Capture the cell that displays the provided text and extract its [X, Y] central coordinate. 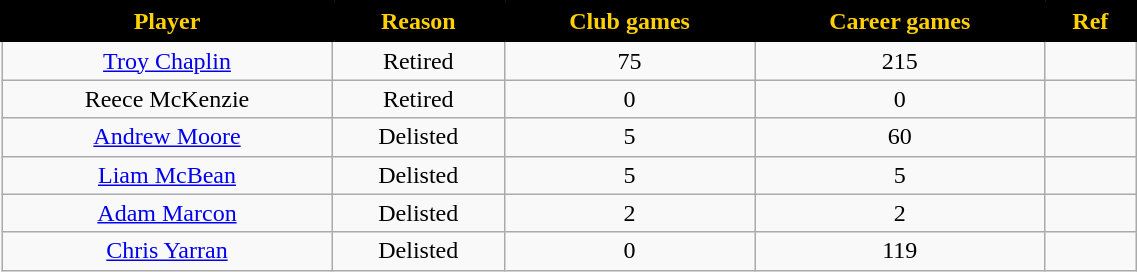
Chris Yarran [168, 251]
60 [900, 137]
Career games [900, 22]
Liam McBean [168, 175]
Adam Marcon [168, 213]
119 [900, 251]
75 [630, 60]
Club games [630, 22]
Reason [418, 22]
Troy Chaplin [168, 60]
215 [900, 60]
Player [168, 22]
Reece McKenzie [168, 99]
Ref [1091, 22]
Andrew Moore [168, 137]
